Identify which cell holds the provided text, then report its (x, y) central coordinate. 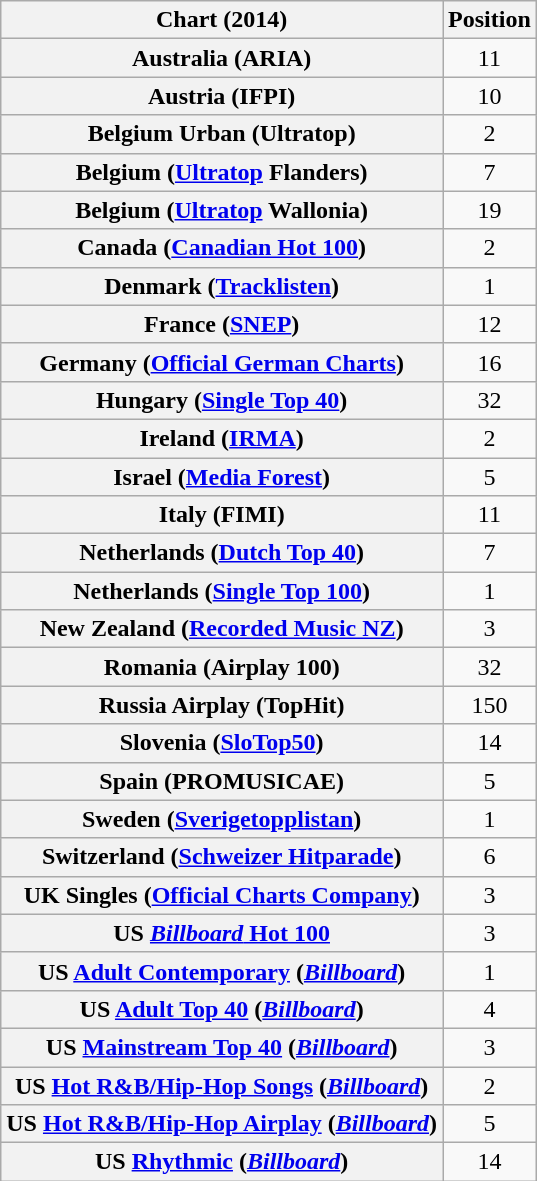
Israel (Media Forest) (222, 477)
US Hot R&B/Hip-Hop Songs (Billboard) (222, 1085)
6 (490, 857)
19 (490, 210)
France (SNEP) (222, 324)
US Mainstream Top 40 (Billboard) (222, 1047)
US Rhythmic (Billboard) (222, 1162)
Canada (Canadian Hot 100) (222, 248)
Netherlands (Single Top 100) (222, 591)
16 (490, 362)
US Adult Contemporary (Billboard) (222, 971)
150 (490, 705)
Switzerland (Schweizer Hitparade) (222, 857)
Slovenia (SloTop50) (222, 743)
New Zealand (Recorded Music NZ) (222, 629)
Germany (Official German Charts) (222, 362)
Belgium Urban (Ultratop) (222, 134)
Chart (2014) (222, 20)
US Hot R&B/Hip-Hop Airplay (Billboard) (222, 1124)
Austria (IFPI) (222, 96)
US Billboard Hot 100 (222, 933)
Ireland (IRMA) (222, 438)
Belgium (Ultratop Flanders) (222, 172)
Sweden (Sverigetopplistan) (222, 819)
Australia (ARIA) (222, 58)
4 (490, 1009)
US Adult Top 40 (Billboard) (222, 1009)
Belgium (Ultratop Wallonia) (222, 210)
Position (490, 20)
Denmark (Tracklisten) (222, 286)
Netherlands (Dutch Top 40) (222, 553)
Romania (Airplay 100) (222, 667)
Russia Airplay (TopHit) (222, 705)
Hungary (Single Top 40) (222, 400)
Spain (PROMUSICAE) (222, 781)
UK Singles (Official Charts Company) (222, 895)
10 (490, 96)
Italy (FIMI) (222, 515)
12 (490, 324)
